Find where the given text appears and provide that cell's center as [x, y] coordinate. 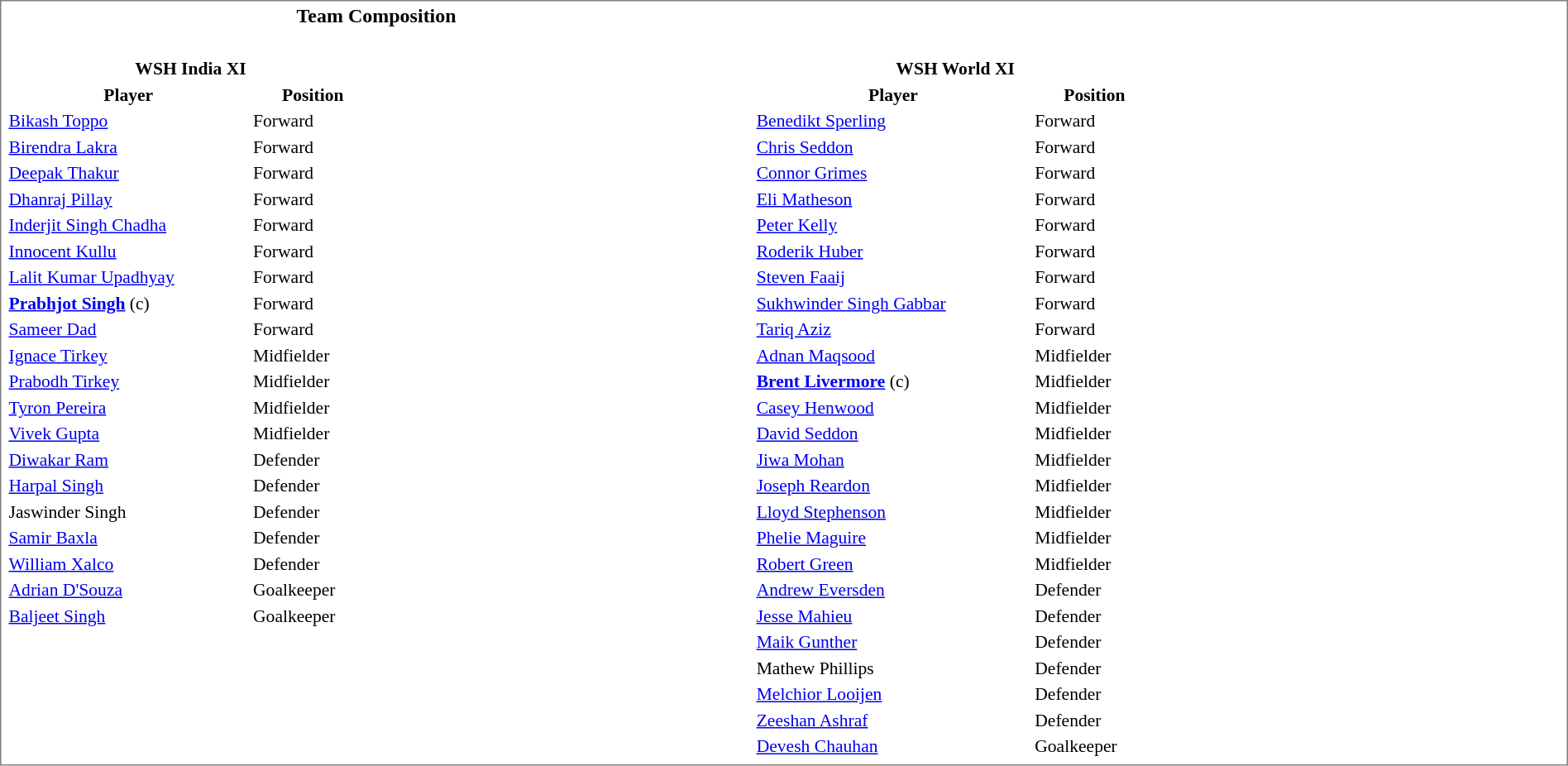
Deepak Thakur [129, 173]
Steven Faaij [893, 277]
Maik Gunther [893, 642]
Samir Baxla [129, 538]
Prabodh Tirkey [129, 381]
Harpal Singh [129, 486]
William Xalco [129, 564]
Ignace Tirkey [129, 356]
Eli Matheson [893, 199]
Inderjit Singh Chadha [129, 225]
Adnan Maqsood [893, 356]
Roderik Huber [893, 251]
Bikash Toppo [129, 121]
Jiwa Mohan [893, 460]
Chris Seddon [893, 147]
WSH World XI [955, 69]
Mathew Phillips [893, 668]
Phelie Maguire [893, 538]
Birendra Lakra [129, 147]
Melchior Looijen [893, 694]
Brent Livermore (c) [893, 381]
Jesse Mahieu [893, 615]
Tyron Pereira [129, 407]
Connor Grimes [893, 173]
Adrian D'Souza [129, 590]
Baljeet Singh [129, 615]
Andrew Eversden [893, 590]
Dhanraj Pillay [129, 199]
Casey Henwood [893, 407]
Peter Kelly [893, 225]
WSH India XI [190, 69]
Devesh Chauhan [893, 746]
Team Composition [375, 16]
Benedikt Sperling [893, 121]
Sameer Dad [129, 329]
Zeeshan Ashraf [893, 720]
Diwakar Ram [129, 460]
Lloyd Stephenson [893, 511]
Tariq Aziz [893, 329]
David Seddon [893, 433]
Prabhjot Singh (c) [129, 303]
Lalit Kumar Upadhyay [129, 277]
Innocent Kullu [129, 251]
Vivek Gupta [129, 433]
Robert Green [893, 564]
Sukhwinder Singh Gabbar [893, 303]
Jaswinder Singh [129, 511]
Joseph Reardon [893, 486]
